Search for the cell housing the specified text and yield its [x, y] center coordinate. 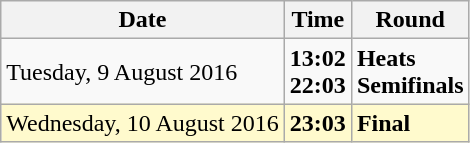
Date [143, 20]
Tuesday, 9 August 2016 [143, 72]
Final [410, 123]
13:0222:03 [318, 72]
Round [410, 20]
HeatsSemifinals [410, 72]
23:03 [318, 123]
Time [318, 20]
Wednesday, 10 August 2016 [143, 123]
